Pinpoint the cell where the given text exists, returning its (X, Y) midpoint coordinate. 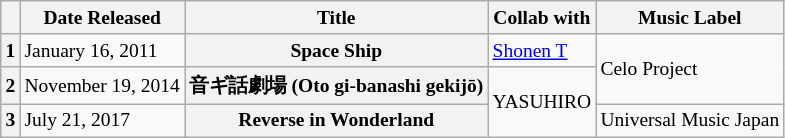
Celo Project (690, 69)
Music Label (690, 18)
3 (10, 120)
Universal Music Japan (690, 120)
Date Released (102, 18)
November 19, 2014 (102, 85)
Collab with (542, 18)
Reverse in Wonderland (336, 120)
July 21, 2017 (102, 120)
January 16, 2011 (102, 50)
1 (10, 50)
Shonen T (542, 50)
YASUHIRO (542, 102)
音ギ話劇場 (Oto gi-banashi gekijō) (336, 85)
Space Ship (336, 50)
Title (336, 18)
2 (10, 85)
